Output the (x, y) coordinate of the center of the cell containing the given text.  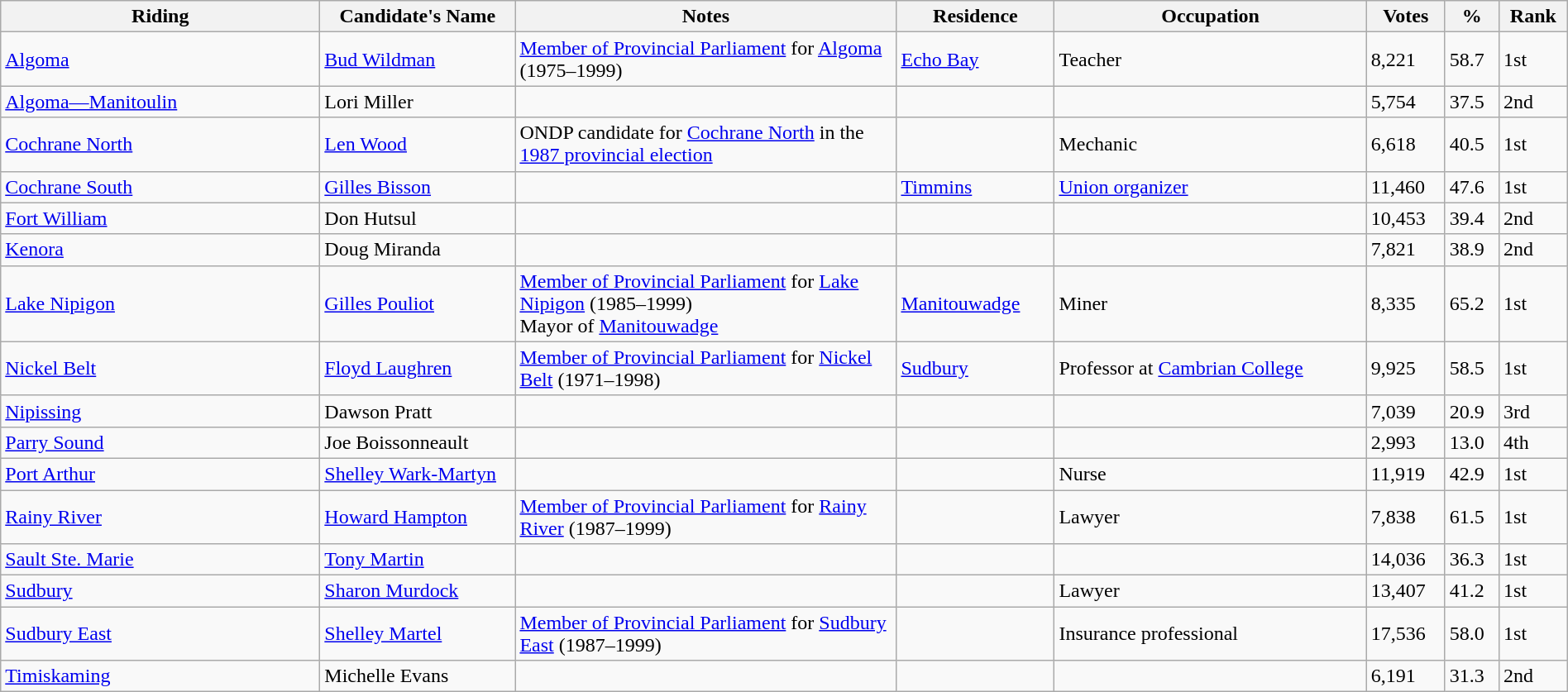
13.0 (1472, 442)
17,536 (1406, 633)
8,335 (1406, 303)
ONDP candidate for Cochrane North in the 1987 provincial election (706, 144)
6,191 (1406, 676)
Mechanic (1211, 144)
Dawson Pratt (418, 411)
Algoma—Manitoulin (160, 102)
Gilles Bisson (418, 187)
65.2 (1472, 303)
Shelley Wark-Martyn (418, 474)
Manitouwadge (976, 303)
Joe Boissonneault (418, 442)
Lori Miller (418, 102)
Riding (160, 17)
Algoma (160, 60)
Timmins (976, 187)
39.4 (1472, 218)
Lake Nipigon (160, 303)
40.5 (1472, 144)
Nipissing (160, 411)
Occupation (1211, 17)
Bud Wildman (418, 60)
58.5 (1472, 369)
2,993 (1406, 442)
Notes (706, 17)
Professor at Cambrian College (1211, 369)
Miner (1211, 303)
4th (1533, 442)
8,221 (1406, 60)
Member of Provincial Parliament for Rainy River (1987–1999) (706, 516)
9,925 (1406, 369)
5,754 (1406, 102)
Howard Hampton (418, 516)
61.5 (1472, 516)
Doug Miranda (418, 250)
13,407 (1406, 591)
Member of Provincial Parliament for Lake Nipigon (1985–1999) Mayor of Manitouwadge (706, 303)
Residence (976, 17)
58.0 (1472, 633)
Floyd Laughren (418, 369)
Michelle Evans (418, 676)
Tony Martin (418, 560)
7,039 (1406, 411)
42.9 (1472, 474)
6,618 (1406, 144)
14,036 (1406, 560)
20.9 (1472, 411)
% (1472, 17)
11,460 (1406, 187)
Rainy River (160, 516)
37.5 (1472, 102)
Cochrane South (160, 187)
10,453 (1406, 218)
Len Wood (418, 144)
7,821 (1406, 250)
Union organizer (1211, 187)
Sharon Murdock (418, 591)
Kenora (160, 250)
Gilles Pouliot (418, 303)
Parry Sound (160, 442)
Member of Provincial Parliament for Algoma (1975–1999) (706, 60)
Nurse (1211, 474)
Candidate's Name (418, 17)
36.3 (1472, 560)
Cochrane North (160, 144)
Teacher (1211, 60)
Fort William (160, 218)
Insurance professional (1211, 633)
38.9 (1472, 250)
Echo Bay (976, 60)
Shelley Martel (418, 633)
Rank (1533, 17)
Member of Provincial Parliament for Nickel Belt (1971–1998) (706, 369)
7,838 (1406, 516)
Don Hutsul (418, 218)
3rd (1533, 411)
Nickel Belt (160, 369)
Member of Provincial Parliament for Sudbury East (1987–1999) (706, 633)
Sault Ste. Marie (160, 560)
Sudbury East (160, 633)
Votes (1406, 17)
58.7 (1472, 60)
47.6 (1472, 187)
Port Arthur (160, 474)
Timiskaming (160, 676)
31.3 (1472, 676)
41.2 (1472, 591)
11,919 (1406, 474)
